From the cell containing the given text, extract its center point as (x, y) coordinate. 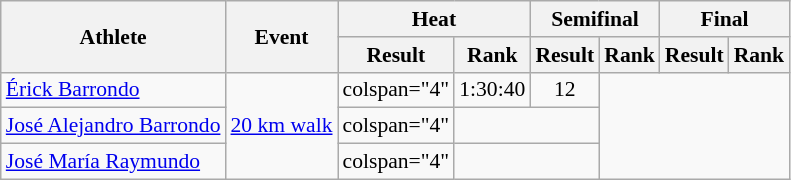
Heat (434, 19)
1:30:40 (492, 90)
Event (281, 36)
Semifinal (594, 19)
20 km walk (281, 126)
12 (564, 90)
José María Raymundo (114, 162)
Érick Barrondo (114, 90)
José Alejandro Barrondo (114, 126)
Athlete (114, 36)
Final (724, 19)
